Search for the cell housing the specified text and yield its (X, Y) center coordinate. 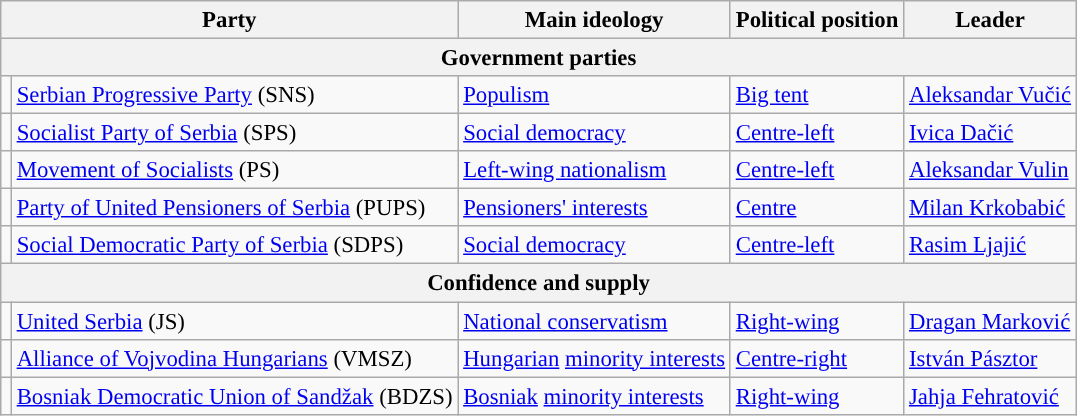
Populism (594, 95)
Alliance of Vojvodina Hungarians (VMSZ) (234, 358)
Social Democratic Party of Serbia (SDPS) (234, 245)
Confidence and supply (539, 283)
Centre (816, 208)
Dragan Marković (990, 321)
Aleksandar Vučić (990, 95)
Jahja Fehratović (990, 396)
United Serbia (JS) (234, 321)
Movement of Socialists (PS) (234, 170)
István Pásztor (990, 358)
Bosniak minority interests (594, 396)
Bosniak Democratic Union of Sandžak (BDZS) (234, 396)
Milan Krkobabić (990, 208)
Centre-right (816, 358)
Political position (816, 20)
Party (230, 20)
Socialist Party of Serbia (SPS) (234, 133)
Leader (990, 20)
Party of United Pensioners of Serbia (PUPS) (234, 208)
National conservatism (594, 321)
Left-wing nationalism (594, 170)
Hungarian minority interests (594, 358)
Ivica Dačić (990, 133)
Pensioners' interests (594, 208)
Serbian Progressive Party (SNS) (234, 95)
Government parties (539, 58)
Rasim Ljajić (990, 245)
Aleksandar Vulin (990, 170)
Main ideology (594, 20)
Big tent (816, 95)
